Identify which cell holds the provided text, then report its (x, y) central coordinate. 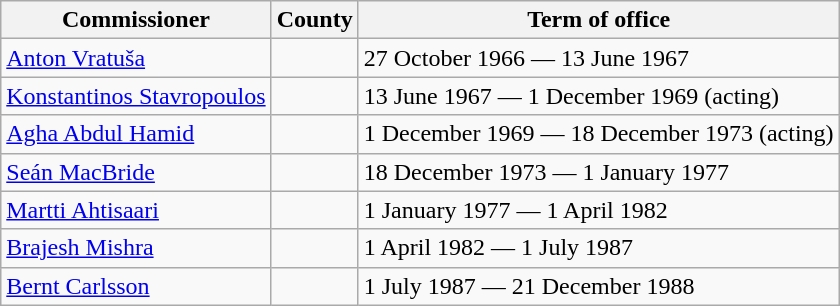
Anton Vratuša (136, 58)
Konstantinos Stavropoulos (136, 96)
1 December 1969 — 18 December 1973 (acting) (598, 134)
1 July 1987 — 21 December 1988 (598, 286)
County (314, 20)
27 October 1966 — 13 June 1967 (598, 58)
Martti Ahtisaari (136, 210)
18 December 1973 — 1 January 1977 (598, 172)
Bernt Carlsson (136, 286)
13 June 1967 — 1 December 1969 (acting) (598, 96)
1 January 1977 — 1 April 1982 (598, 210)
Term of office (598, 20)
Brajesh Mishra (136, 248)
Commissioner (136, 20)
Seán MacBride (136, 172)
Agha Abdul Hamid (136, 134)
1 April 1982 — 1 July 1987 (598, 248)
